From the cell containing the given text, extract its center point as [X, Y] coordinate. 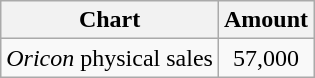
Amount [266, 20]
Chart [110, 20]
Oricon physical sales [110, 58]
57,000 [266, 58]
